Detect which cell encompasses the target text, then output its [X, Y] center coordinate. 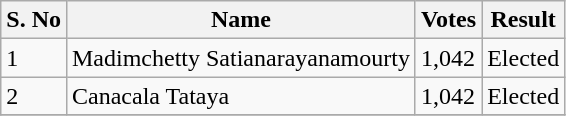
Votes [448, 20]
2 [34, 96]
S. No [34, 20]
Canacala Tataya [240, 96]
Madimchetty Satianarayanamourty [240, 58]
1 [34, 58]
Name [240, 20]
Result [524, 20]
